Capture the cell that displays the provided text and extract its (x, y) central coordinate. 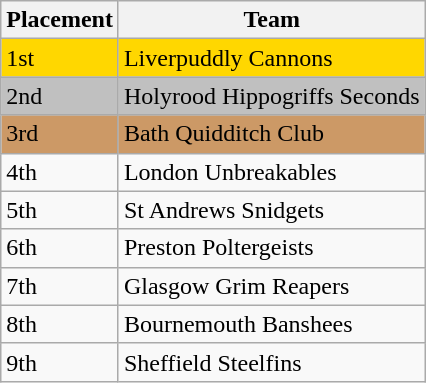
Preston Poltergeists (272, 248)
1st (60, 58)
Liverpuddly Cannons (272, 58)
6th (60, 248)
Sheffield Steelfins (272, 362)
9th (60, 362)
5th (60, 210)
2nd (60, 96)
8th (60, 324)
Bournemouth Banshees (272, 324)
4th (60, 172)
Glasgow Grim Reapers (272, 286)
3rd (60, 134)
London Unbreakables (272, 172)
7th (60, 286)
Placement (60, 20)
Bath Quidditch Club (272, 134)
Team (272, 20)
Holyrood Hippogriffs Seconds (272, 96)
St Andrews Snidgets (272, 210)
